Output the [X, Y] coordinate of the center of the cell containing the given text.  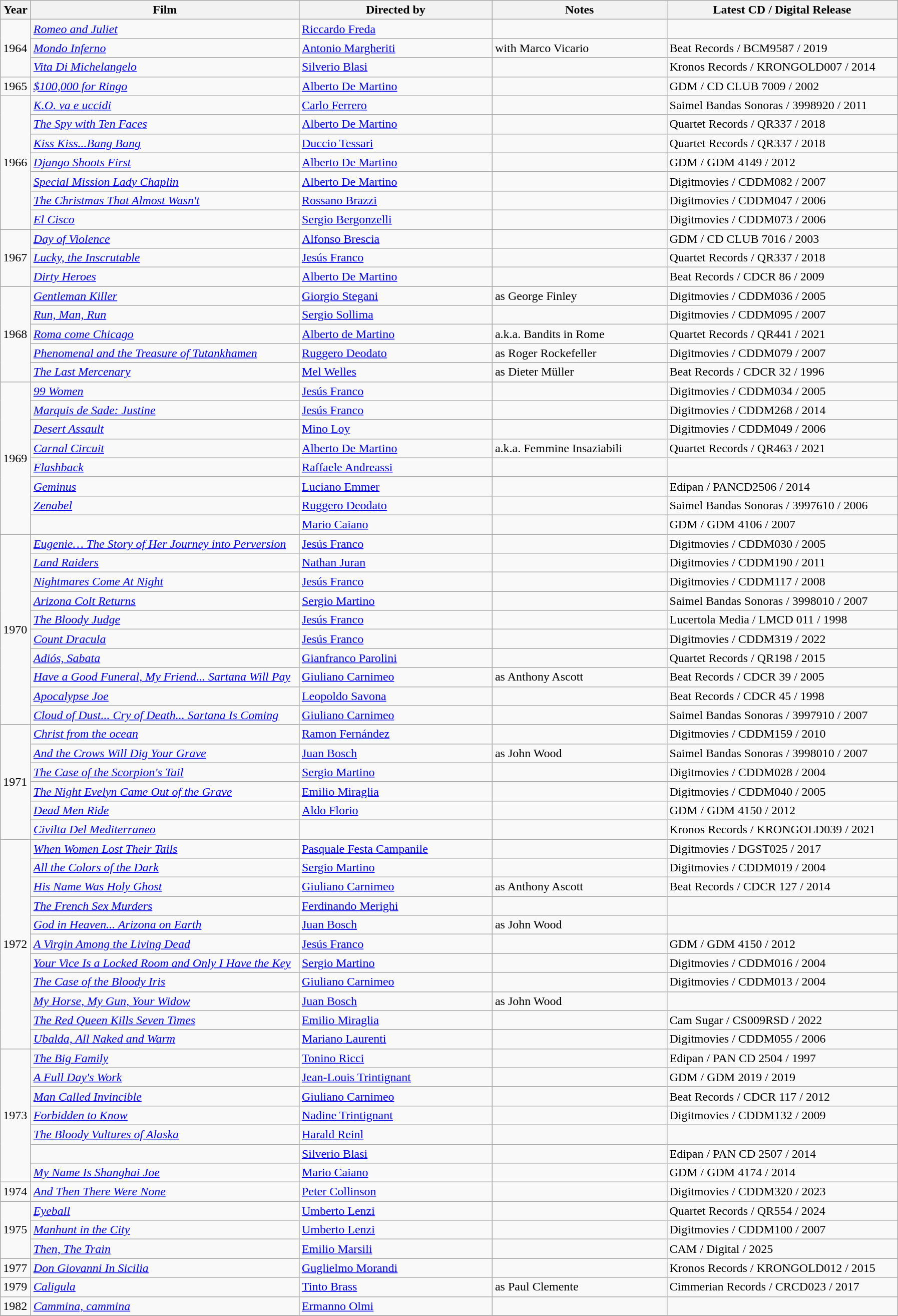
Jean-Louis Trintignant [395, 1077]
GDM / GDM 4174 / 2014 [782, 1173]
Quartet Records / QR198 / 2015 [782, 658]
Digitmovies / CDDM319 / 2022 [782, 639]
Nightmares Come At Night [165, 582]
1979 [16, 1287]
The Bloody Judge [165, 620]
Arizona Colt Returns [165, 601]
Nadine Trintignant [395, 1115]
Film [165, 10]
Kronos Records / KRONGOLD012 / 2015 [782, 1268]
Caligula [165, 1287]
1965 [16, 86]
Directed by [395, 10]
Digitmovies / CDDM190 / 2011 [782, 563]
Have a Good Funeral, My Friend... Sartana Will Pay [165, 677]
Saimel Bandas Sonoras / 3998920 / 2011 [782, 105]
Rossano Brazzi [395, 200]
GDM / GDM 2019 / 2019 [782, 1077]
Harald Reinl [395, 1134]
His Name Was Holy Ghost [165, 887]
Edipan / PAN CD 2507 / 2014 [782, 1153]
Cam Sugar / CS009RSD / 2022 [782, 1020]
Cloud of Dust... Cry of Death... Sartana Is Coming [165, 715]
CAM / Digital / 2025 [782, 1249]
Tonino Ricci [395, 1058]
1967 [16, 258]
The Last Mercenary [165, 372]
Alberto de Martino [395, 334]
as George Finley [580, 296]
The French Sex Murders [165, 906]
Mino Loy [395, 429]
My Name Is Shanghai Joe [165, 1173]
Aldo Florio [395, 810]
Riccardo Freda [395, 29]
When Women Lost Their Tails [165, 849]
GDM / CD CLUB 7009 / 2002 [782, 86]
Duccio Tessari [395, 143]
Adiós, Sabata [165, 658]
My Horse, My Gun, Your Widow [165, 1001]
Lucky, the Inscrutable [165, 258]
GDM / CD CLUB 7016 / 2003 [782, 239]
Carnal Circuit [165, 448]
Eyeball [165, 1211]
a.k.a. Femmine Insaziabili [580, 448]
Beat Records / CDCR 32 / 1996 [782, 372]
Digitmovies / CDDM036 / 2005 [782, 296]
And the Crows Will Dig Your Grave [165, 753]
Vita Di Michelangelo [165, 67]
Edipan / PAN CD 2504 / 1997 [782, 1058]
99 Women [165, 391]
Your Vice Is a Locked Room and Only I Have the Key [165, 963]
Gianfranco Parolini [395, 658]
1970 [16, 629]
GDM / GDM 4106 / 2007 [782, 524]
1977 [16, 1268]
Digitmovies / CDDM040 / 2005 [782, 791]
Then, The Train [165, 1249]
1968 [16, 334]
Antonio Margheriti [395, 48]
The Bloody Vultures of Alaska [165, 1134]
God in Heaven... Arizona on Earth [165, 925]
with Marco Vicario [580, 48]
The Christmas That Almost Wasn't [165, 200]
Eugenie… The Story of Her Journey into Perversion [165, 543]
Digitmovies / CDDM132 / 2009 [782, 1115]
Digitmovies / CDDM030 / 2005 [782, 543]
Desert Assault [165, 429]
A Virgin Among the Living Dead [165, 944]
1969 [16, 458]
1972 [16, 944]
Civilta Del Mediterraneo [165, 829]
$100,000 for Ringo [165, 86]
Cimmerian Records / CRCD023 / 2017 [782, 1287]
Sergio Sollima [395, 315]
Sergio Bergonzelli [395, 219]
Nathan Juran [395, 563]
Ermanno Olmi [395, 1306]
Saimel Bandas Sonoras / 3997910 / 2007 [782, 715]
Count Dracula [165, 639]
Digitmovies / CDDM049 / 2006 [782, 429]
1973 [16, 1115]
Lucertola Media / LMCD 011 / 1998 [782, 620]
Ramon Fernández [395, 734]
Beat Records / CDCR 39 / 2005 [782, 677]
Digitmovies / CDDM028 / 2004 [782, 772]
The Spy with Ten Faces [165, 124]
Apocalypse Joe [165, 696]
Beat Records / CDCR 117 / 2012 [782, 1096]
Run, Man, Run [165, 315]
Digitmovies / CDDM019 / 2004 [782, 868]
1982 [16, 1306]
Special Mission Lady Chaplin [165, 181]
The Big Family [165, 1058]
Digitmovies / CDDM055 / 2006 [782, 1039]
Beat Records / CDCR 45 / 1998 [782, 696]
Ferdinando Merighi [395, 906]
Giorgio Stegani [395, 296]
1975 [16, 1230]
Pasquale Festa Campanile [395, 849]
1964 [16, 48]
Edipan / PANCD2506 / 2014 [782, 486]
Saimel Bandas Sonoras / 3997610 / 2006 [782, 505]
Raffaele Andreassi [395, 467]
The Case of the Scorpion's Tail [165, 772]
Digitmovies / CDDM268 / 2014 [782, 410]
Marquis de Sade: Justine [165, 410]
1974 [16, 1192]
Romeo and Juliet [165, 29]
1971 [16, 782]
And Then There Were None [165, 1192]
as Dieter Müller [580, 372]
as Paul Clemente [580, 1287]
Emilio Marsili [395, 1249]
Alfonso Brescia [395, 239]
Digitmovies / CDDM016 / 2004 [782, 963]
Digitmovies / CDDM117 / 2008 [782, 582]
1966 [16, 162]
El Cisco [165, 219]
Leopoldo Savona [395, 696]
The Red Queen Kills Seven Times [165, 1020]
Digitmovies / CDDM082 / 2007 [782, 181]
The Night Evelyn Came Out of the Grave [165, 791]
GDM / GDM 4149 / 2012 [782, 162]
Digitmovies / CDDM100 / 2007 [782, 1230]
Luciano Emmer [395, 486]
Carlo Ferrero [395, 105]
Flashback [165, 467]
Don Giovanni In Sicilia [165, 1268]
Quartet Records / QR554 / 2024 [782, 1211]
Digitmovies / CDDM079 / 2007 [782, 353]
Ubalda, All Naked and Warm [165, 1039]
K.O. va e uccidi [165, 105]
Digitmovies / CDDM013 / 2004 [782, 982]
Land Raiders [165, 563]
Digitmovies / DGST025 / 2017 [782, 849]
A Full Day's Work [165, 1077]
Day of Violence [165, 239]
Quartet Records / QR441 / 2021 [782, 334]
Kiss Kiss...Bang Bang [165, 143]
The Case of the Bloody Iris [165, 982]
Beat Records / CDCR 86 / 2009 [782, 277]
Dirty Heroes [165, 277]
Forbidden to Know [165, 1115]
Kronos Records / KRONGOLD039 / 2021 [782, 829]
Dead Men Ride [165, 810]
Digitmovies / CDDM073 / 2006 [782, 219]
Django Shoots First [165, 162]
Mel Welles [395, 372]
Cammina, cammina [165, 1306]
Year [16, 10]
Digitmovies / CDDM320 / 2023 [782, 1192]
Phenomenal and the Treasure of Tutankhamen [165, 353]
Gentleman Killer [165, 296]
Tinto Brass [395, 1287]
Kronos Records / KRONGOLD007 / 2014 [782, 67]
Mariano Laurenti [395, 1039]
Christ from the ocean [165, 734]
All the Colors of the Dark [165, 868]
Peter Collinson [395, 1192]
Notes [580, 10]
Man Called Invincible [165, 1096]
Beat Records / BCM9587 / 2019 [782, 48]
Digitmovies / CDDM034 / 2005 [782, 391]
a.k.a. Bandits in Rome [580, 334]
Zenabel [165, 505]
Digitmovies / CDDM159 / 2010 [782, 734]
Digitmovies / CDDM095 / 2007 [782, 315]
Beat Records / CDCR 127 / 2014 [782, 887]
Guglielmo Morandi [395, 1268]
Manhunt in the City [165, 1230]
Digitmovies / CDDM047 / 2006 [782, 200]
Latest CD / Digital Release [782, 10]
Geminus [165, 486]
Quartet Records / QR463 / 2021 [782, 448]
Mondo Inferno [165, 48]
as Roger Rockefeller [580, 353]
Roma come Chicago [165, 334]
